Provide the [x, y] coordinate of the cell's center where the given text is located.  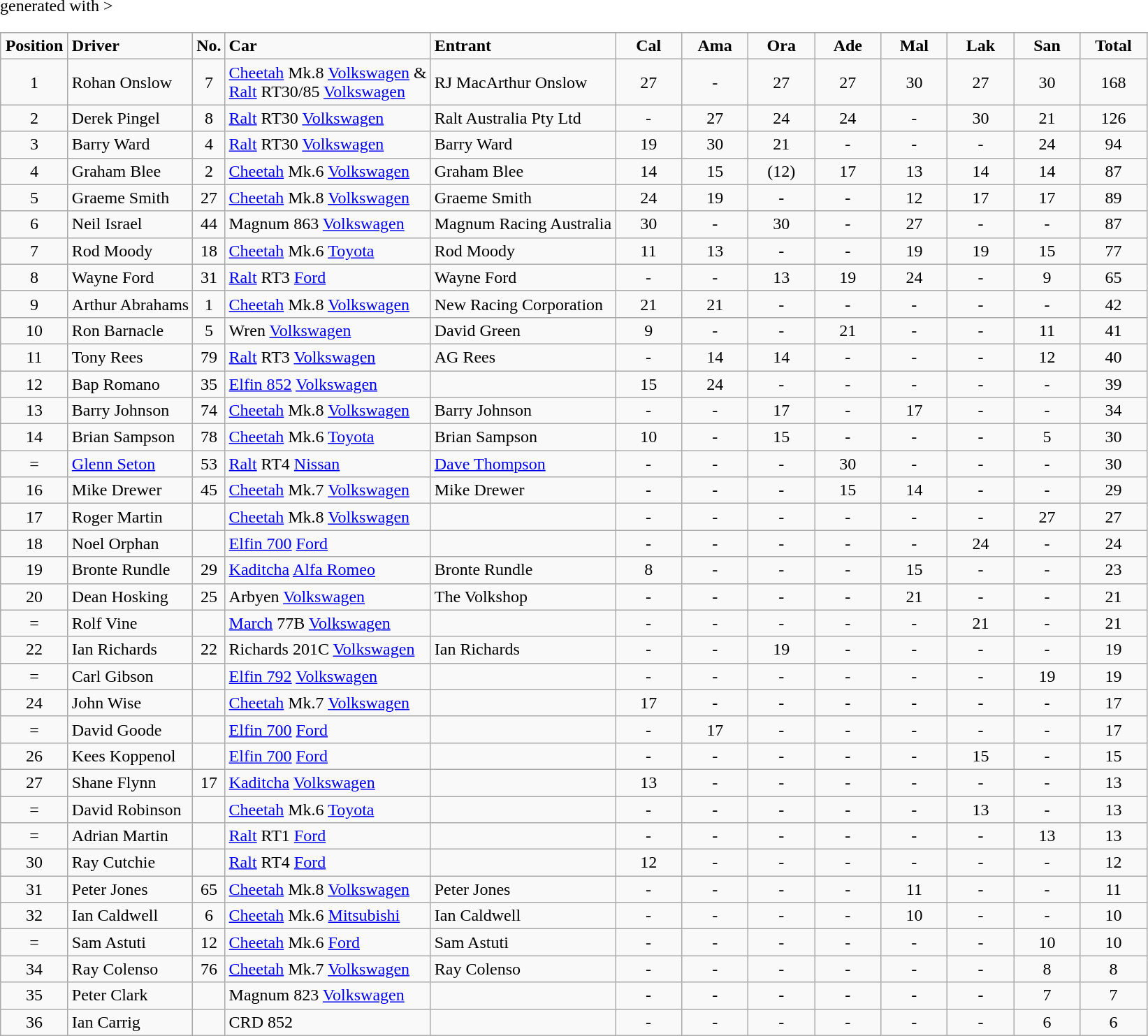
AG Rees [523, 357]
San [1047, 46]
Ralt RT3 Volkswagen [328, 357]
26 [35, 756]
Ralt RT4 Ford [328, 863]
Arbyen Volkswagen [328, 597]
39 [1114, 384]
Magnum Racing Australia [523, 224]
Neil Israel [130, 224]
New Racing Corporation [523, 304]
3 [35, 145]
Cheetah Mk.6 Mitsubishi [328, 916]
Glenn Seton [130, 464]
32 [35, 916]
David Green [523, 330]
41 [1114, 330]
Ralt RT1 Ford [328, 836]
44 [209, 224]
Ron Barnacle [130, 330]
36 [35, 1022]
20 [35, 597]
Lak [981, 46]
Magnum 823 Volkswagen [328, 995]
Magnum 863 Volkswagen [328, 224]
Rohan Onslow [130, 82]
Cheetah Mk.8 Volkswagen & Ralt RT30/85 Volkswagen [328, 82]
Noel Orphan [130, 543]
Rolf Vine [130, 623]
78 [209, 437]
77 [1114, 251]
Ama [715, 46]
Kees Koppenol [130, 756]
Car [328, 46]
No. [209, 46]
Richards 201C Volkswagen [328, 650]
Wren Volkswagen [328, 330]
74 [209, 411]
Ian Carrig [130, 1022]
David Goode [130, 729]
76 [209, 969]
Tony Rees [130, 357]
RJ MacArthur Onslow [523, 82]
53 [209, 464]
Elfin 852 Volkswagen [328, 384]
40 [1114, 357]
Cal [648, 46]
168 [1114, 82]
Ralt RT3 Ford [328, 277]
25 [209, 597]
Derek Pingel [130, 118]
Dave Thompson [523, 464]
94 [1114, 145]
Shane Flynn [130, 782]
CRD 852 [328, 1022]
Cheetah Mk.6 Volkswagen [328, 171]
45 [209, 490]
Roger Martin [130, 517]
(12) [781, 171]
89 [1114, 198]
126 [1114, 118]
Mal [914, 46]
Adrian Martin [130, 836]
16 [35, 490]
Driver [130, 46]
Cheetah Mk.6 Ford [328, 942]
Ora [781, 46]
Elfin 792 Volkswagen [328, 676]
Entrant [523, 46]
David Robinson [130, 810]
Peter Clark [130, 995]
Ralt Australia Pty Ltd [523, 118]
March 77B Volkswagen [328, 623]
Ade [848, 46]
Bap Romano [130, 384]
23 [1114, 570]
Arthur Abrahams [130, 304]
Dean Hosking [130, 597]
The Volkshop [523, 597]
Ray Cutchie [130, 863]
Kaditcha Alfa Romeo [328, 570]
John Wise [130, 703]
Carl Gibson [130, 676]
Ralt RT4 Nissan [328, 464]
79 [209, 357]
Total [1114, 46]
42 [1114, 304]
Kaditcha Volkswagen [328, 782]
Position [35, 46]
